Capture the cell that displays the provided text and extract its (X, Y) central coordinate. 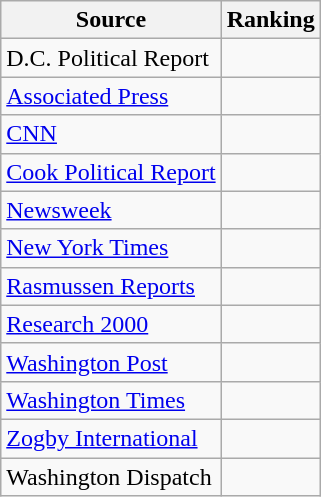
D.C. Political Report (111, 58)
Washington Post (111, 362)
New York Times (111, 248)
Ranking (270, 20)
Washington Times (111, 400)
Cook Political Report (111, 172)
Rasmussen Reports (111, 286)
Zogby International (111, 438)
Source (111, 20)
CNN (111, 134)
Newsweek (111, 210)
Research 2000 (111, 324)
Washington Dispatch (111, 477)
Associated Press (111, 96)
